Search for the cell housing the specified text and yield its (X, Y) center coordinate. 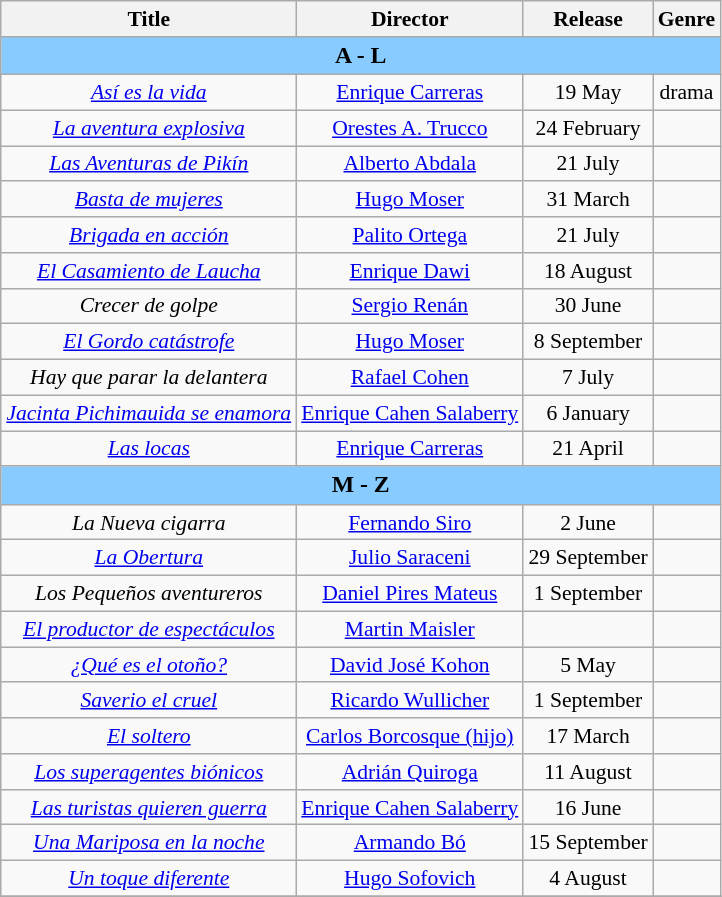
Orestes A. Trucco (410, 128)
Hay que parar la delantera (148, 378)
17 March (588, 736)
El productor de espectáculos (148, 629)
19 May (588, 93)
drama (686, 93)
M - Z (360, 486)
30 June (588, 306)
Fernando Siro (410, 523)
La Nueva cigarra (148, 523)
29 September (588, 558)
7 July (588, 378)
Una Mariposa en la noche (148, 843)
31 March (588, 200)
Palito Ortega (410, 235)
La Obertura (148, 558)
¿Qué es el otoño? (148, 665)
Saverio el cruel (148, 701)
Carlos Borcosque (hijo) (410, 736)
4 August (588, 879)
Las turistas quieren guerra (148, 808)
15 September (588, 843)
La aventura explosiva (148, 128)
Las Aventuras de Pikín (148, 164)
Armando Bó (410, 843)
Title (148, 19)
Julio Saraceni (410, 558)
Basta de mujeres (148, 200)
Un toque diferente (148, 879)
Jacinta Pichimauida se enamora (148, 413)
El Gordo catástrofe (148, 342)
El Casamiento de Laucha (148, 271)
24 February (588, 128)
Alberto Abdala (410, 164)
2 June (588, 523)
8 September (588, 342)
21 April (588, 449)
Hugo Sofovich (410, 879)
18 August (588, 271)
Ricardo Wullicher (410, 701)
5 May (588, 665)
Crecer de golpe (148, 306)
11 August (588, 772)
Martin Maisler (410, 629)
A - L (360, 56)
Adrián Quiroga (410, 772)
Sergio Renán (410, 306)
Así es la vida (148, 93)
6 January (588, 413)
David José Kohon (410, 665)
Genre (686, 19)
Los Pequeños aventureros (148, 594)
Brigada en acción (148, 235)
Enrique Dawi (410, 271)
Daniel Pires Mateus (410, 594)
16 June (588, 808)
Rafael Cohen (410, 378)
Las locas (148, 449)
El soltero (148, 736)
Los superagentes biónicos (148, 772)
Director (410, 19)
Release (588, 19)
